Pinpoint the cell where the given text exists, returning its (x, y) midpoint coordinate. 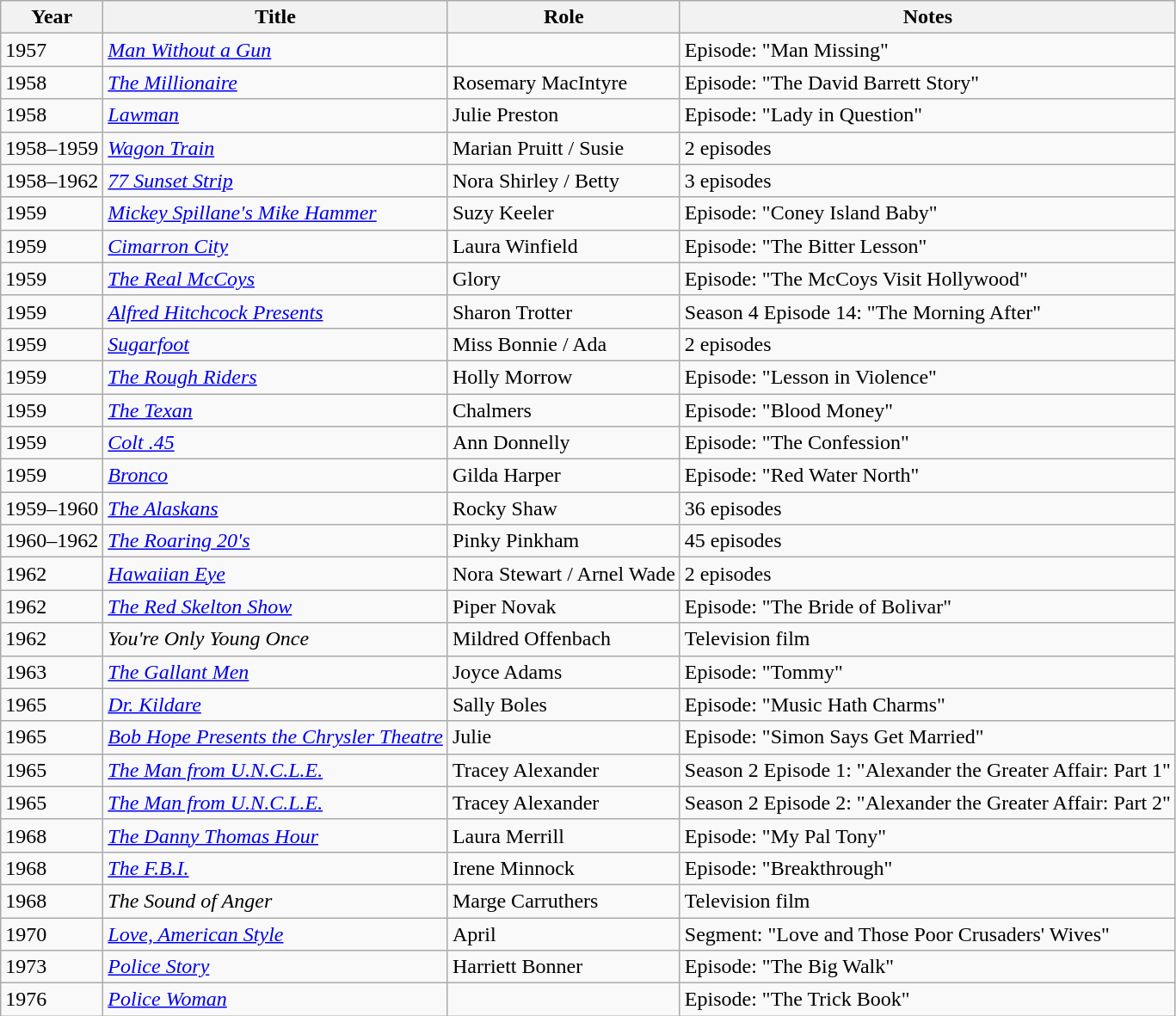
Segment: "Love and Those Poor Crusaders' Wives" (927, 933)
Episode: "Lesson in Violence" (927, 377)
Notes (927, 17)
Colt .45 (275, 443)
Bob Hope Presents the Chrysler Theatre (275, 737)
The Gallant Men (275, 672)
36 episodes (927, 508)
Sharon Trotter (563, 311)
Title (275, 17)
You're Only Young Once (275, 639)
Nora Stewart / Arnel Wade (563, 574)
1973 (52, 967)
Miss Bonnie / Ada (563, 344)
Season 4 Episode 14: "The Morning After" (927, 311)
Laura Merrill (563, 835)
Pinky Pinkham (563, 541)
Episode: "Lady in Question" (927, 115)
Episode: "Breakthrough" (927, 868)
1959–1960 (52, 508)
Harriett Bonner (563, 967)
Episode: "Simon Says Get Married" (927, 737)
Rocky Shaw (563, 508)
Irene Minnock (563, 868)
77 Sunset Strip (275, 181)
Episode: "Red Water North" (927, 476)
Season 2 Episode 2: "Alexander the Greater Affair: Part 2" (927, 803)
Julie Preston (563, 115)
Holly Morrow (563, 377)
Episode: "The Bitter Lesson" (927, 246)
The Rough Riders (275, 377)
Role (563, 17)
Episode: "The Bride of Bolivar" (927, 607)
April (563, 933)
1976 (52, 1000)
Dr. Kildare (275, 705)
Nora Shirley / Betty (563, 181)
Suzy Keeler (563, 213)
Love, American Style (275, 933)
Episode: "The McCoys Visit Hollywood" (927, 279)
Mildred Offenbach (563, 639)
The F.B.I. (275, 868)
Bronco (275, 476)
Episode: "Coney Island Baby" (927, 213)
Marian Pruitt / Susie (563, 148)
Chalmers (563, 410)
Episode: "The David Barrett Story" (927, 83)
1957 (52, 50)
Hawaiian Eye (275, 574)
Episode: "The Confession" (927, 443)
Police Story (275, 967)
Police Woman (275, 1000)
The Texan (275, 410)
1958–1959 (52, 148)
The Danny Thomas Hour (275, 835)
3 episodes (927, 181)
Sugarfoot (275, 344)
Episode: "Tommy" (927, 672)
Episode: "Man Missing" (927, 50)
Mickey Spillane's Mike Hammer (275, 213)
Episode: "Music Hath Charms" (927, 705)
Episode: "The Big Walk" (927, 967)
Episode: "My Pal Tony" (927, 835)
45 episodes (927, 541)
Episode: "Blood Money" (927, 410)
Glory (563, 279)
Lawman (275, 115)
The Roaring 20's (275, 541)
The Millionaire (275, 83)
Rosemary MacIntyre (563, 83)
Cimarron City (275, 246)
1963 (52, 672)
1958–1962 (52, 181)
Julie (563, 737)
Season 2 Episode 1: "Alexander the Greater Affair: Part 1" (927, 770)
Joyce Adams (563, 672)
The Alaskans (275, 508)
Piper Novak (563, 607)
1970 (52, 933)
Man Without a Gun (275, 50)
Laura Winfield (563, 246)
The Real McCoys (275, 279)
Year (52, 17)
Gilda Harper (563, 476)
1960–1962 (52, 541)
Episode: "The Trick Book" (927, 1000)
The Sound of Anger (275, 901)
Alfred Hitchcock Presents (275, 311)
Sally Boles (563, 705)
Wagon Train (275, 148)
Ann Donnelly (563, 443)
Marge Carruthers (563, 901)
The Red Skelton Show (275, 607)
